From the cell containing the given text, extract its center point as (X, Y) coordinate. 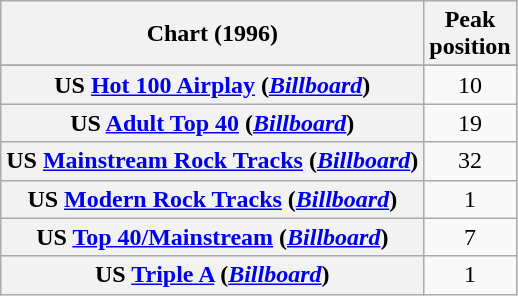
US Mainstream Rock Tracks (Billboard) (212, 161)
US Hot 100 Airplay (Billboard) (212, 85)
10 (470, 85)
32 (470, 161)
US Top 40/Mainstream (Billboard) (212, 237)
Chart (1996) (212, 34)
US Adult Top 40 (Billboard) (212, 123)
19 (470, 123)
US Modern Rock Tracks (Billboard) (212, 199)
Peakposition (470, 34)
US Triple A (Billboard) (212, 275)
7 (470, 237)
